Output the [X, Y] coordinate of the center of the cell containing the given text.  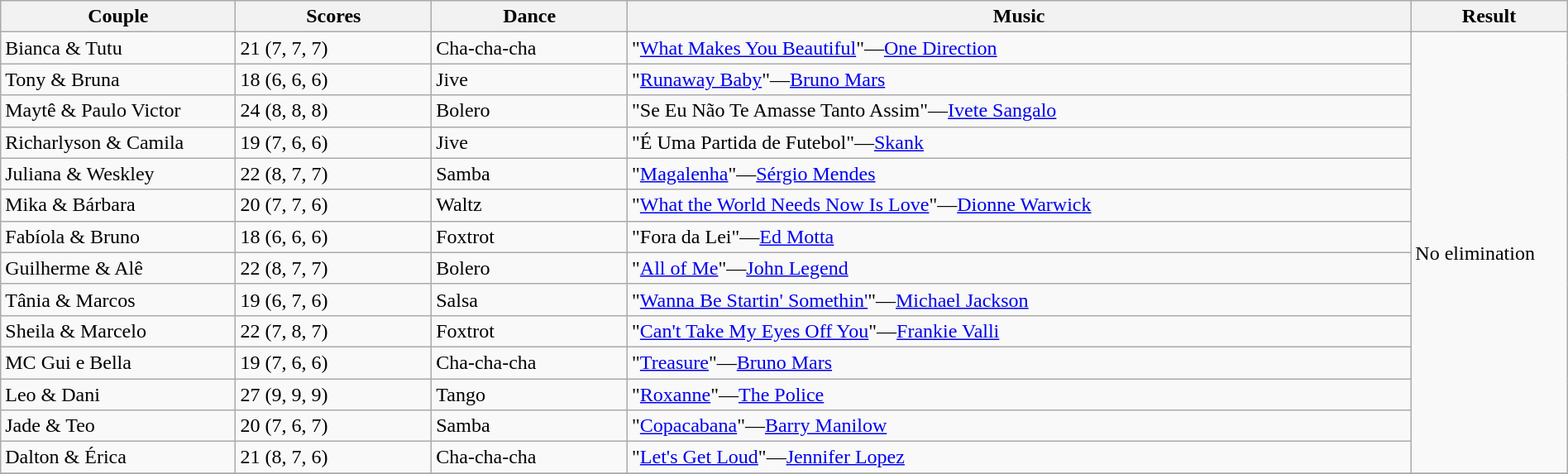
27 (9, 9, 9) [334, 395]
"Copacabana"—Barry Manilow [1019, 426]
No elimination [1489, 253]
21 (8, 7, 6) [334, 457]
"Roxanne"—The Police [1019, 395]
Maytê & Paulo Victor [118, 111]
"Fora da Lei"—Ed Motta [1019, 237]
Jade & Teo [118, 426]
"Wanna Be Startin' Somethin'"—Michael Jackson [1019, 299]
22 (7, 8, 7) [334, 331]
"What Makes You Beautiful"—One Direction [1019, 48]
"What the World Needs Now Is Love"—Dionne Warwick [1019, 205]
Scores [334, 17]
24 (8, 8, 8) [334, 111]
Mika & Bárbara [118, 205]
"Runaway Baby"—Bruno Mars [1019, 79]
19 (6, 7, 6) [334, 299]
"Let's Get Loud"—Jennifer Lopez [1019, 457]
"É Uma Partida de Futebol"—Skank [1019, 142]
Waltz [529, 205]
Tânia & Marcos [118, 299]
21 (7, 7, 7) [334, 48]
MC Gui e Bella [118, 362]
Result [1489, 17]
Tango [529, 395]
Guilherme & Alê [118, 268]
Fabíola & Bruno [118, 237]
Juliana & Weskley [118, 174]
"Can't Take My Eyes Off You"—Frankie Valli [1019, 331]
20 (7, 7, 6) [334, 205]
Salsa [529, 299]
Tony & Bruna [118, 79]
Bianca & Tutu [118, 48]
"Treasure"—Bruno Mars [1019, 362]
20 (7, 6, 7) [334, 426]
"All of Me"—John Legend [1019, 268]
Sheila & Marcelo [118, 331]
Couple [118, 17]
"Magalenha"—Sérgio Mendes [1019, 174]
Music [1019, 17]
Dalton & Érica [118, 457]
Leo & Dani [118, 395]
Richarlyson & Camila [118, 142]
"Se Eu Não Te Amasse Tanto Assim"—Ivete Sangalo [1019, 111]
Dance [529, 17]
